Detect which cell encompasses the target text, then output its [X, Y] center coordinate. 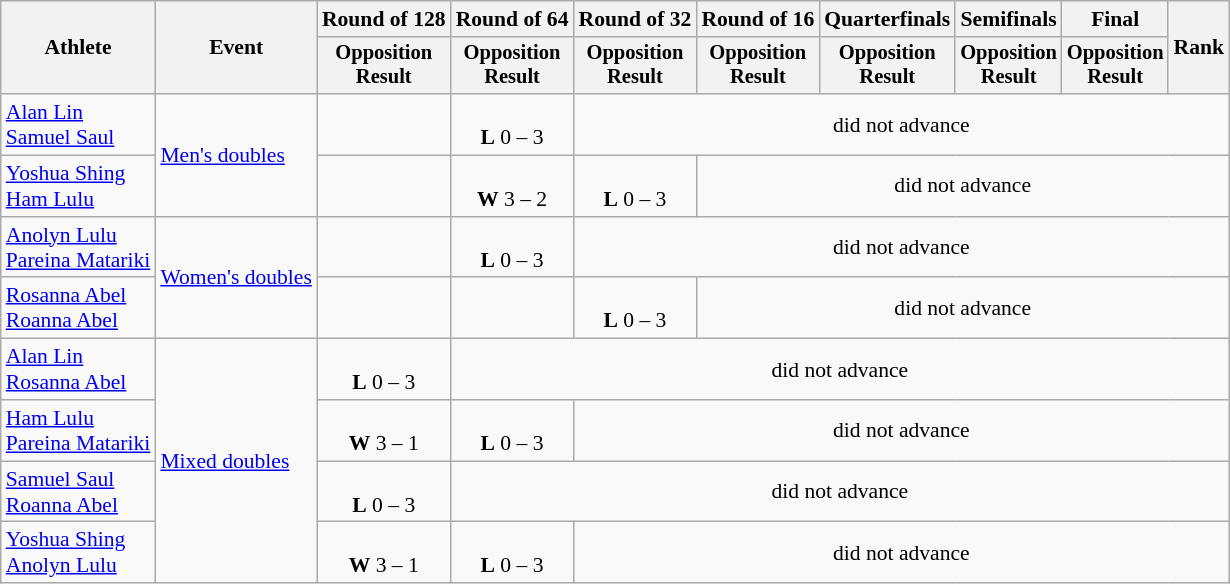
Anolyn LuluPareina Matariki [78, 248]
Final [1116, 19]
Rank [1198, 48]
Round of 16 [758, 19]
Round of 32 [634, 19]
Yoshua ShingHam Lulu [78, 186]
Samuel SaulRoanna Abel [78, 492]
Rosanna AbelRoanna Abel [78, 308]
Mixed doubles [236, 461]
Round of 64 [512, 19]
Ham LuluPareina Matariki [78, 430]
Alan LinRosanna Abel [78, 370]
Quarterfinals [887, 19]
Round of 128 [384, 19]
Athlete [78, 48]
Men's doubles [236, 155]
Alan LinSamuel Saul [78, 124]
W 3 – 2 [512, 186]
Event [236, 48]
Yoshua ShingAnolyn Lulu [78, 552]
Semifinals [1008, 19]
Women's doubles [236, 278]
